Locate the cell with the specified text and output its (X, Y) center coordinate. 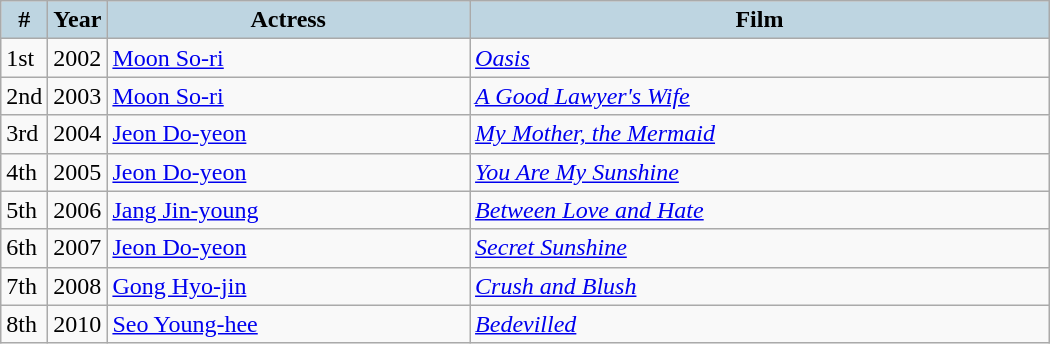
2005 (78, 172)
Year (78, 20)
8th (24, 324)
Bedevilled (760, 324)
2008 (78, 286)
Between Love and Hate (760, 210)
2003 (78, 96)
# (24, 20)
Actress (288, 20)
Crush and Blush (760, 286)
Secret Sunshine (760, 248)
2nd (24, 96)
2004 (78, 134)
Jang Jin-young (288, 210)
My Mother, the Mermaid (760, 134)
7th (24, 286)
2010 (78, 324)
1st (24, 58)
Seo Young-hee (288, 324)
Oasis (760, 58)
Film (760, 20)
Gong Hyo-jin (288, 286)
2002 (78, 58)
5th (24, 210)
2006 (78, 210)
You Are My Sunshine (760, 172)
4th (24, 172)
2007 (78, 248)
3rd (24, 134)
6th (24, 248)
A Good Lawyer's Wife (760, 96)
